For the text-containing cell, return its midpoint in (x, y) coordinate format. 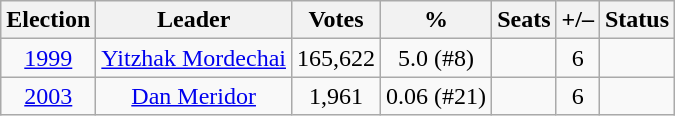
Votes (336, 20)
+/– (578, 20)
Election (48, 20)
Status (636, 20)
1999 (48, 58)
Yitzhak Mordechai (194, 58)
5.0 (#8) (436, 58)
Seats (524, 20)
Dan Meridor (194, 96)
% (436, 20)
2003 (48, 96)
Leader (194, 20)
165,622 (336, 58)
1,961 (336, 96)
0.06 (#21) (436, 96)
